Locate the cell with the specified text and output its (x, y) center coordinate. 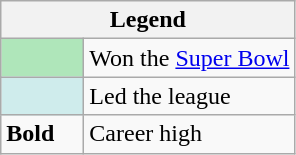
Career high (190, 134)
Won the Super Bowl (190, 58)
Legend (148, 20)
Led the league (190, 96)
Bold (42, 134)
